Output the (x, y) coordinate of the center of the cell containing the given text.  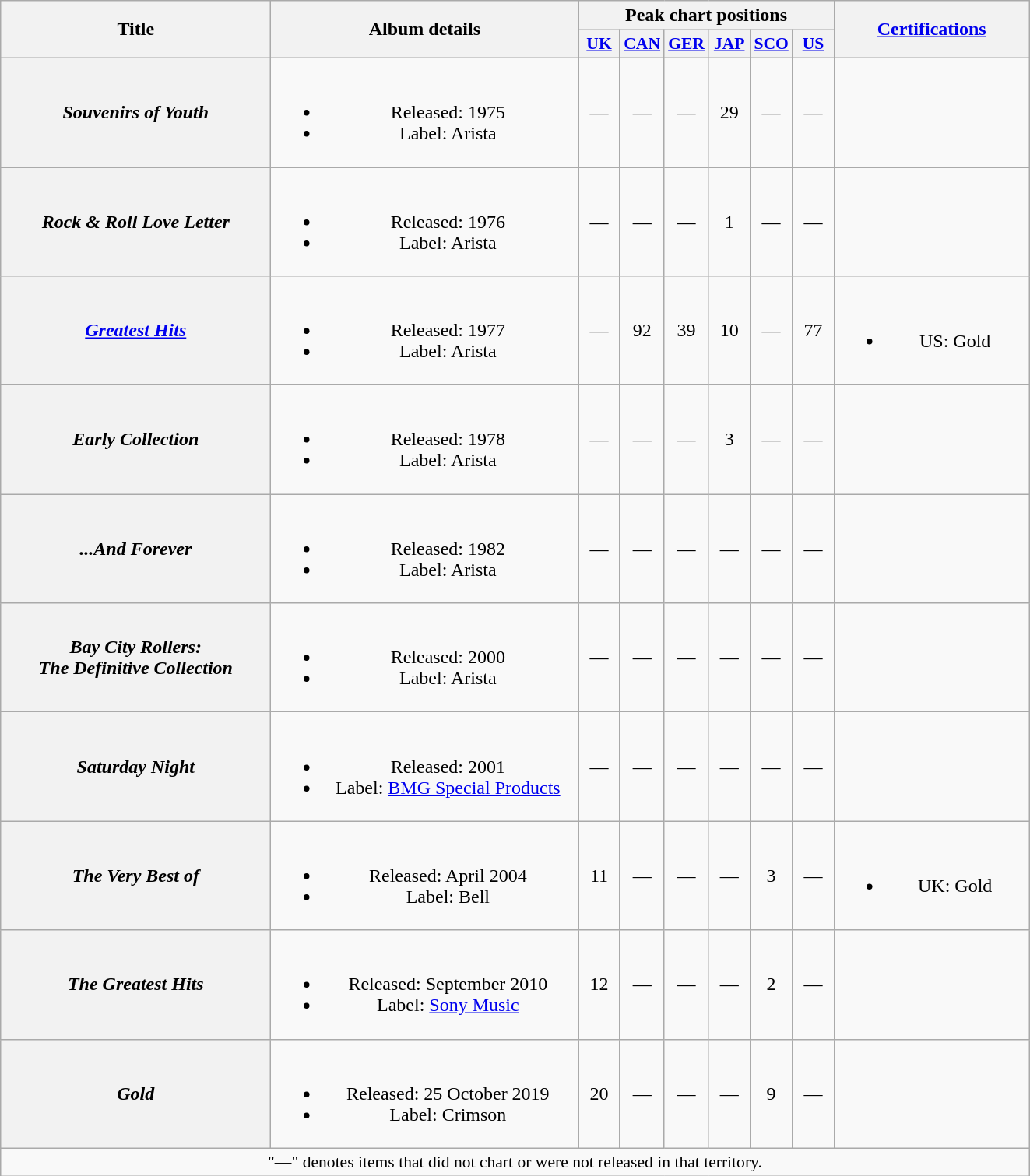
...And Forever (135, 549)
Rock & Roll Love Letter (135, 221)
Gold (135, 1094)
Released: September 2010Label: Sony Music (425, 985)
Early Collection (135, 440)
UK (599, 44)
Released: 1976Label: Arista (425, 221)
Released: 1975Label: Arista (425, 112)
Saturday Night (135, 767)
Released: 2000Label: Arista (425, 658)
9 (771, 1094)
11 (599, 876)
2 (771, 985)
29 (729, 112)
Released: 25 October 2019Label: Crimson (425, 1094)
92 (642, 331)
12 (599, 985)
1 (729, 221)
GER (687, 44)
20 (599, 1094)
"—" denotes items that did not chart or were not released in that territory. (515, 1162)
JAP (729, 44)
Released: 1977Label: Arista (425, 331)
Souvenirs of Youth (135, 112)
CAN (642, 44)
Released: April 2004Label: Bell (425, 876)
The Very Best of (135, 876)
77 (813, 331)
39 (687, 331)
The Greatest Hits (135, 985)
UK: Gold (931, 876)
Released: 1978Label: Arista (425, 440)
Greatest Hits (135, 331)
Title (135, 30)
Certifications (931, 30)
Released: 1982Label: Arista (425, 549)
Peak chart positions (706, 16)
Released: 2001Label: BMG Special Products (425, 767)
US (813, 44)
Album details (425, 30)
Bay City Rollers:The Definitive Collection (135, 658)
10 (729, 331)
SCO (771, 44)
US: Gold (931, 331)
